Output the (X, Y) coordinate of the center of the cell containing the given text.  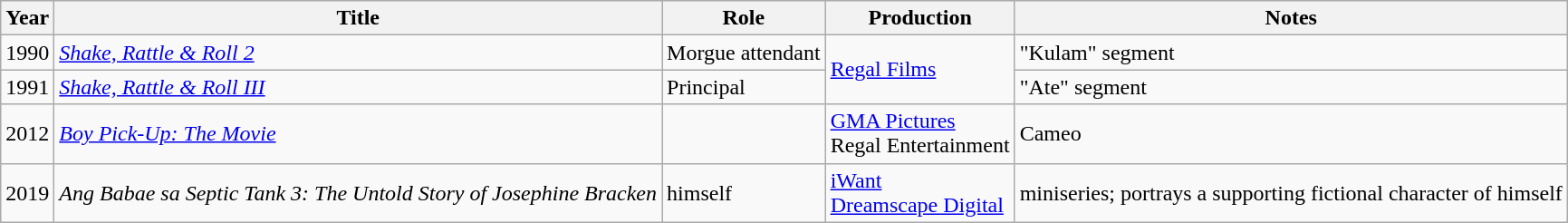
Ang Babae sa Septic Tank 3: The Untold Story of Josephine Bracken (359, 192)
Role (745, 18)
GMA PicturesRegal Entertainment (920, 134)
Notes (1291, 18)
himself (745, 192)
"Ate" segment (1291, 87)
iWantDreamscape Digital (920, 192)
miniseries; portrays a supporting fictional character of himself (1291, 192)
Boy Pick-Up: The Movie (359, 134)
2019 (27, 192)
Title (359, 18)
Cameo (1291, 134)
Shake, Rattle & Roll III (359, 87)
Year (27, 18)
1991 (27, 87)
Principal (745, 87)
Regal Films (920, 70)
1990 (27, 53)
Morgue attendant (745, 53)
Shake, Rattle & Roll 2 (359, 53)
"Kulam" segment (1291, 53)
Production (920, 18)
2012 (27, 134)
